Extract the (X, Y) coordinate from the center of the cell holding the provided text.  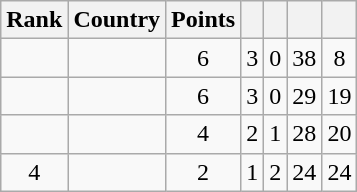
20 (340, 134)
Country (117, 20)
28 (304, 134)
19 (340, 96)
29 (304, 96)
Rank (34, 20)
Points (204, 20)
8 (340, 58)
38 (304, 58)
